Search for the cell housing the specified text and yield its [X, Y] center coordinate. 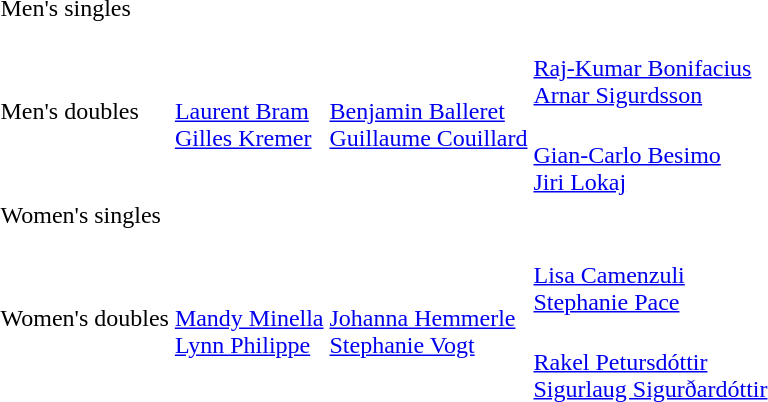
Laurent BramGilles Kremer [249, 112]
Benjamin BalleretGuillaume Couillard [428, 112]
